Determine the [X, Y] coordinate at the center of the cell enclosing the given text.  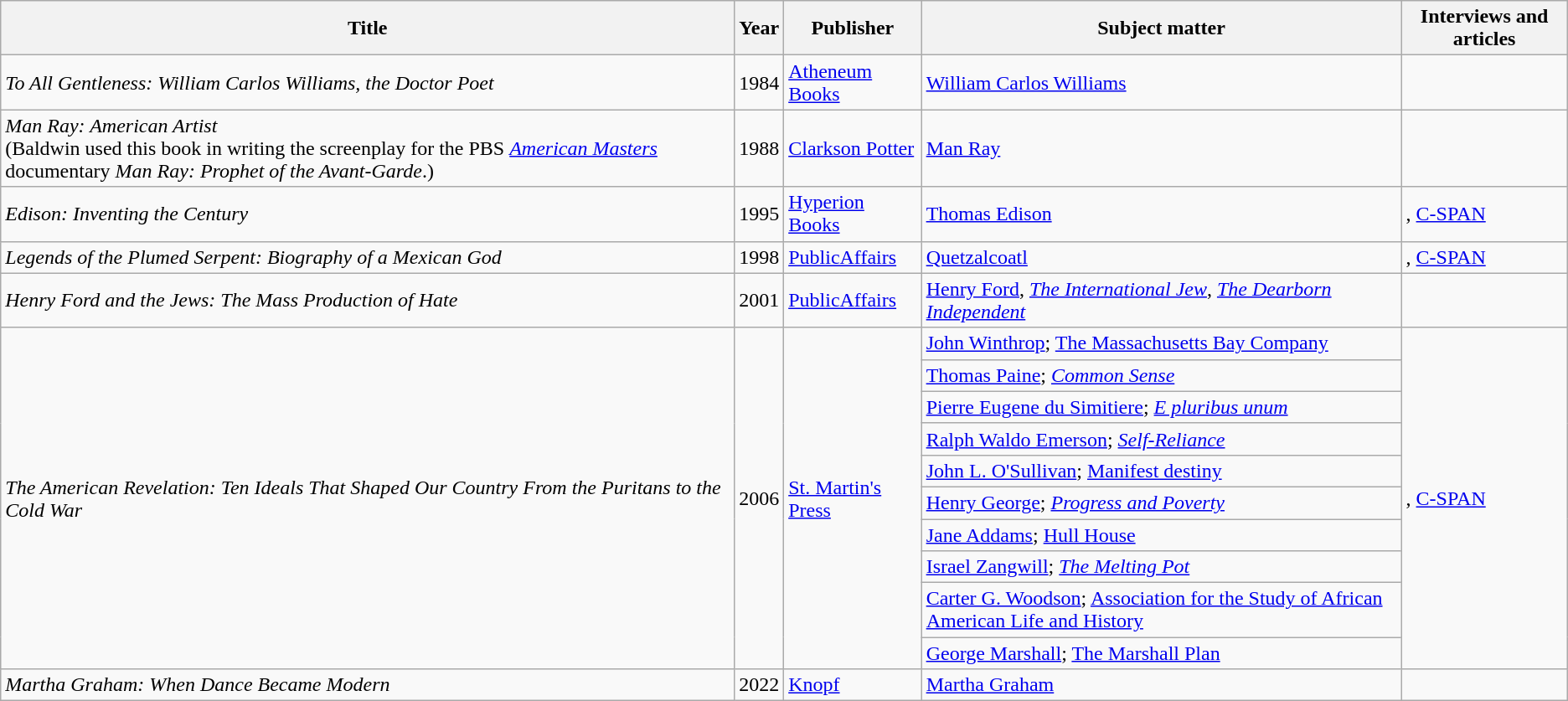
William Carlos Williams [1161, 82]
Atheneum Books [853, 82]
Subject matter [1161, 28]
The American Revelation: Ten Ideals That Shaped Our Country From the Puritans to the Cold War [368, 498]
Henry Ford and the Jews: The Mass Production of Hate [368, 300]
Title [368, 28]
St. Martin's Press [853, 498]
To All Gentleness: William Carlos Williams, the Doctor Poet [368, 82]
Publisher [853, 28]
George Marshall; The Marshall Plan [1161, 653]
Legends of the Plumed Serpent: Biography of a Mexican God [368, 257]
John L. O'Sullivan; Manifest destiny [1161, 471]
Edison: Inventing the Century [368, 214]
Man Ray [1161, 148]
Israel Zangwill; The Melting Pot [1161, 567]
Quetzalcoatl [1161, 257]
1984 [759, 82]
1995 [759, 214]
1988 [759, 148]
Thomas Paine; Common Sense [1161, 375]
Ralph Waldo Emerson; Self-Reliance [1161, 439]
Carter G. Woodson; Association for the Study of African American Life and History [1161, 610]
Martha Graham [1161, 685]
Martha Graham: When Dance Became Modern [368, 685]
John Winthrop; The Massachusetts Bay Company [1161, 343]
Henry George; Progress and Poverty [1161, 503]
2022 [759, 685]
Hyperion Books [853, 214]
1998 [759, 257]
Pierre Eugene du Simitiere; E pluribus unum [1161, 407]
2006 [759, 498]
Clarkson Potter [853, 148]
Year [759, 28]
Knopf [853, 685]
Thomas Edison [1161, 214]
Interviews and articles [1484, 28]
Jane Addams; Hull House [1161, 535]
2001 [759, 300]
Henry Ford, The International Jew, The Dearborn Independent [1161, 300]
